Capture the cell that displays the provided text and extract its [x, y] central coordinate. 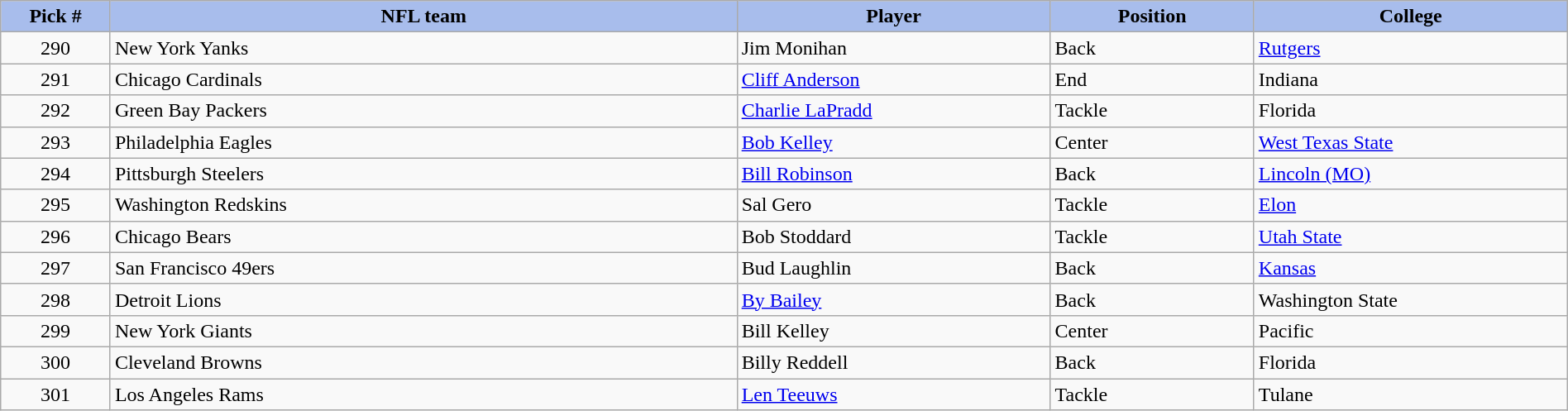
Kansas [1411, 268]
End [1152, 79]
292 [56, 111]
By Bailey [893, 299]
296 [56, 237]
College [1411, 17]
Jim Monihan [893, 48]
Cleveland Browns [423, 362]
298 [56, 299]
Chicago Cardinals [423, 79]
Bill Robinson [893, 174]
Player [893, 17]
Bob Kelley [893, 142]
Pick # [56, 17]
300 [56, 362]
Lincoln (MO) [1411, 174]
Los Angeles Rams [423, 394]
Washington Redskins [423, 205]
Chicago Bears [423, 237]
Len Teeuws [893, 394]
San Francisco 49ers [423, 268]
Sal Gero [893, 205]
Rutgers [1411, 48]
West Texas State [1411, 142]
Bud Laughlin [893, 268]
Position [1152, 17]
Utah State [1411, 237]
Bill Kelley [893, 331]
Indiana [1411, 79]
Charlie LaPradd [893, 111]
293 [56, 142]
Philadelphia Eagles [423, 142]
294 [56, 174]
NFL team [423, 17]
Tulane [1411, 394]
New York Giants [423, 331]
Bob Stoddard [893, 237]
New York Yanks [423, 48]
Pacific [1411, 331]
Detroit Lions [423, 299]
291 [56, 79]
299 [56, 331]
Pittsburgh Steelers [423, 174]
301 [56, 394]
295 [56, 205]
Cliff Anderson [893, 79]
Billy Reddell [893, 362]
297 [56, 268]
Washington State [1411, 299]
Elon [1411, 205]
Green Bay Packers [423, 111]
290 [56, 48]
